Extract the [x, y] coordinate from the center of the cell holding the provided text.  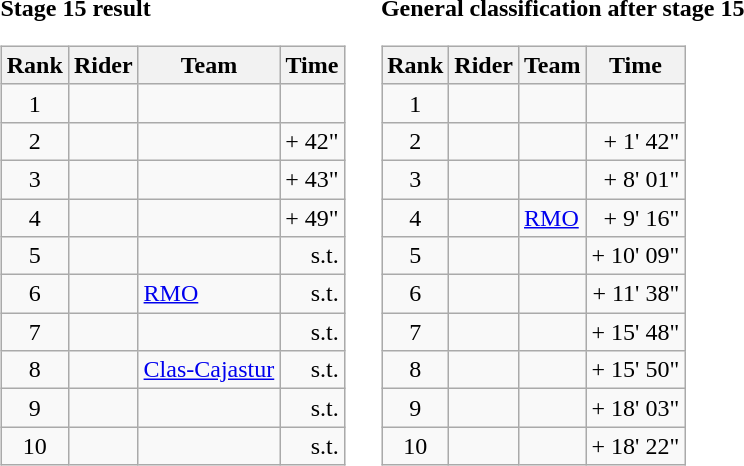
+ 18' 22" [636, 446]
Clas-Cajastur [209, 370]
+ 1' 42" [636, 141]
+ 10' 09" [636, 256]
+ 8' 01" [636, 179]
+ 9' 16" [636, 217]
+ 43" [312, 179]
+ 42" [312, 141]
+ 49" [312, 217]
+ 15' 50" [636, 370]
+ 11' 38" [636, 294]
+ 18' 03" [636, 408]
+ 15' 48" [636, 332]
